Scan for the cell matching the given text and deliver its [X, Y] coordinate at center. 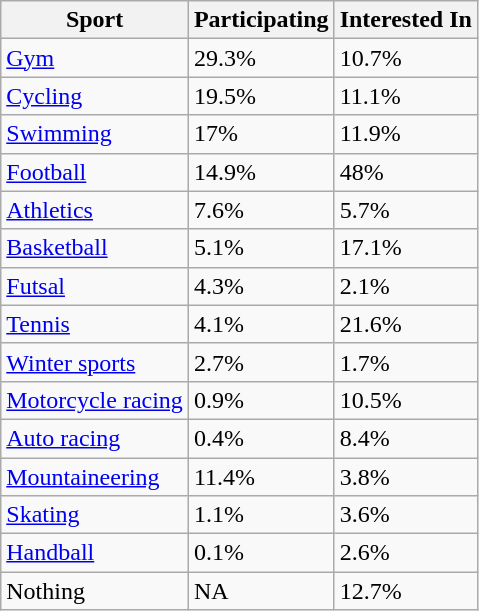
11.4% [261, 477]
Football [95, 172]
10.7% [406, 58]
Participating [261, 20]
Swimming [95, 134]
NA [261, 591]
Cycling [95, 96]
Basketball [95, 248]
19.5% [261, 96]
21.6% [406, 324]
Tennis [95, 324]
Interested In [406, 20]
17% [261, 134]
10.5% [406, 400]
Sport [95, 20]
0.1% [261, 553]
0.4% [261, 438]
14.9% [261, 172]
11.9% [406, 134]
Mountaineering [95, 477]
Handball [95, 553]
2.7% [261, 362]
1.7% [406, 362]
12.7% [406, 591]
Gym [95, 58]
Athletics [95, 210]
Nothing [95, 591]
4.3% [261, 286]
29.3% [261, 58]
7.6% [261, 210]
8.4% [406, 438]
48% [406, 172]
1.1% [261, 515]
17.1% [406, 248]
2.1% [406, 286]
Winter sports [95, 362]
Motorcycle racing [95, 400]
11.1% [406, 96]
Auto racing [95, 438]
2.6% [406, 553]
4.1% [261, 324]
5.7% [406, 210]
Skating [95, 515]
3.6% [406, 515]
5.1% [261, 248]
Futsal [95, 286]
0.9% [261, 400]
3.8% [406, 477]
